Return the (x, y) coordinate for the center point of the cell that contains the specified text.  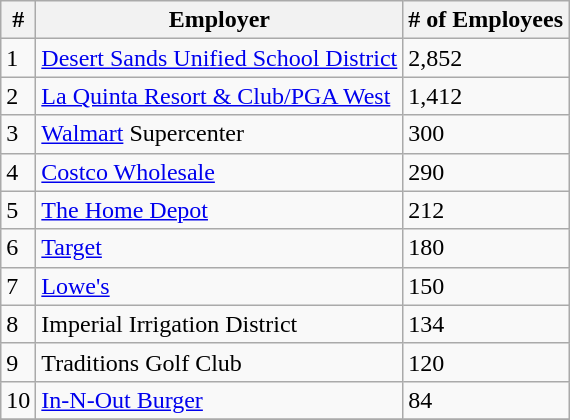
The Home Depot (220, 210)
Target (220, 248)
300 (486, 134)
180 (486, 248)
In-N-Out Burger (220, 400)
2 (18, 96)
Desert Sands Unified School District (220, 58)
Lowe's (220, 286)
290 (486, 172)
1 (18, 58)
8 (18, 324)
4 (18, 172)
# (18, 20)
212 (486, 210)
Costco Wholesale (220, 172)
120 (486, 362)
9 (18, 362)
La Quinta Resort & Club/PGA West (220, 96)
2,852 (486, 58)
Walmart Supercenter (220, 134)
# of Employees (486, 20)
10 (18, 400)
7 (18, 286)
Employer (220, 20)
5 (18, 210)
6 (18, 248)
150 (486, 286)
3 (18, 134)
134 (486, 324)
84 (486, 400)
1,412 (486, 96)
Imperial Irrigation District (220, 324)
Traditions Golf Club (220, 362)
